Scan for the cell matching the given text and deliver its [X, Y] coordinate at center. 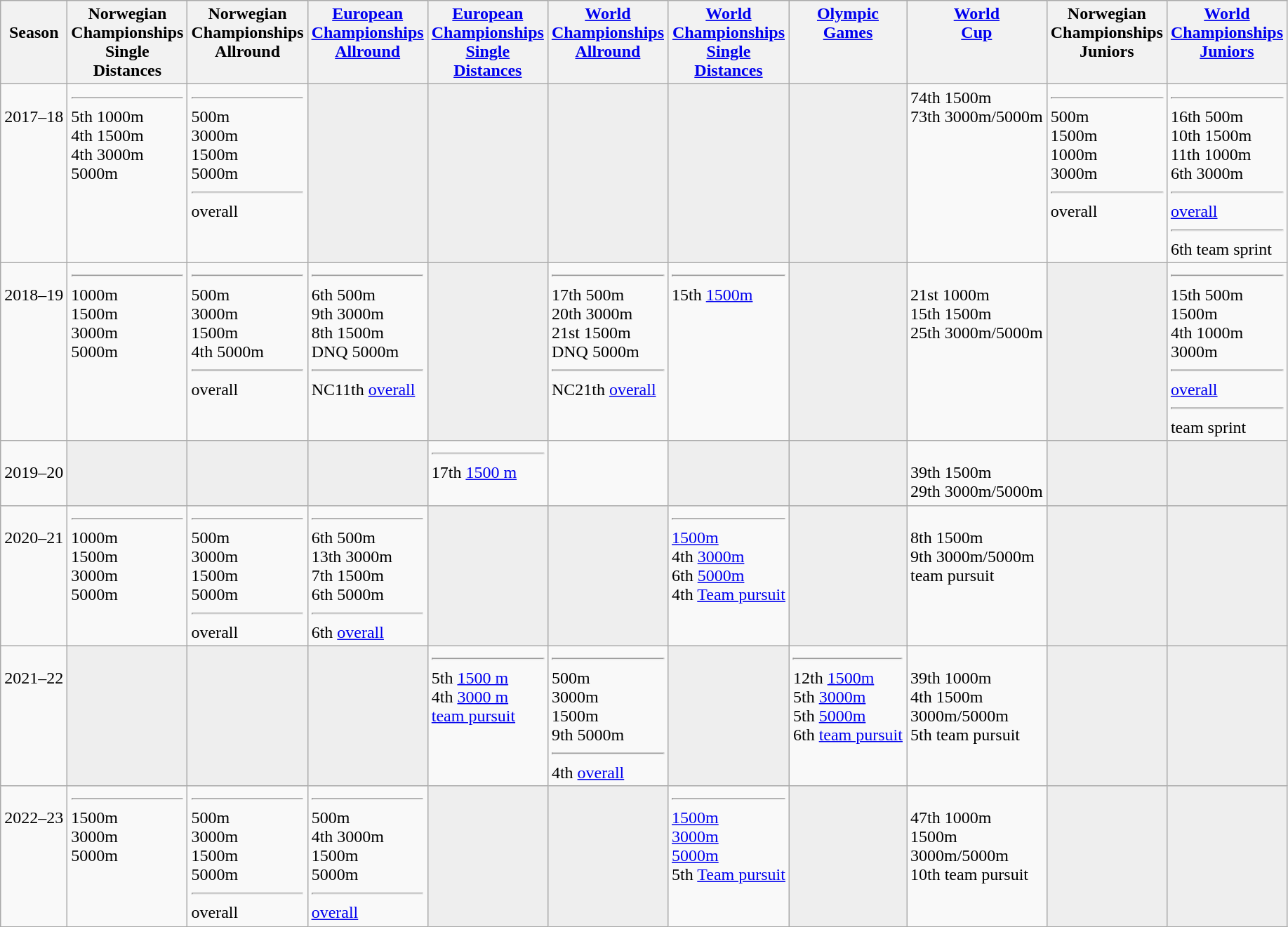
6th 500m 9th 3000m 8th 1500m DNQ 5000m NC11th overall [368, 352]
European Championships Allround [368, 42]
2019–20 [34, 473]
500m 3000m 1500m 9th 5000m 4th overall [608, 716]
6th 500m 13th 3000m 7th 1500m 6th 5000m 6th overall [368, 575]
World Cup [977, 42]
500m 4th 3000m 1500m 5000m overall [368, 856]
2018–19 [34, 352]
5th 1500 m 4th 3000 m team pursuit [487, 716]
74th 1500m 73th 3000m/5000m [977, 173]
1500m 3000m 5000m [128, 856]
5th 1000m 4th 1500m 4th 3000m 5000m [128, 173]
2021–22 [34, 716]
500m 3000m 1500m 4th 5000m overall [247, 352]
Norwegian Championships Single Distances [128, 42]
47th 1000m 1500m 3000m/5000m 10th team pursuit [977, 856]
21st 1000m 15th 1500m 25th 3000m/5000m [977, 352]
2017–18 [34, 173]
17th 1500 m [487, 473]
World Championships Single Distances [729, 42]
2022–23 [34, 856]
17th 500m 20th 3000m 21st 1500m DNQ 5000m NC21th overall [608, 352]
12th 1500m 5th 3000m 5th 5000m 6th team pursuit [848, 716]
1500m 4th 3000m 6th 5000m 4th Team pursuit [729, 575]
15th 1500m [729, 352]
2020–21 [34, 575]
Norwegian Championships Juniors [1106, 42]
39th 1000m 4th 1500m 3000m/5000m 5th team pursuit [977, 716]
World Championships Allround [608, 42]
World Championships Juniors [1227, 42]
15th 500m 1500m 4th 1000m 3000m overall team sprint [1227, 352]
Norwegian Championships Allround [247, 42]
1500m 3000m 5000m 5th Team pursuit [729, 856]
Season [34, 42]
16th 500m 10th 1500m 11th 1000m 6th 3000m overall 6th team sprint [1227, 173]
8th 1500m 9th 3000m/5000m team pursuit [977, 575]
European Championships Single Distances [487, 42]
39th 1500m 29th 3000m/5000m [977, 473]
500m 1500m 1000m 3000m overall [1106, 173]
Olympic Games [848, 42]
